Output the [X, Y] coordinate of the center of the cell containing the given text.  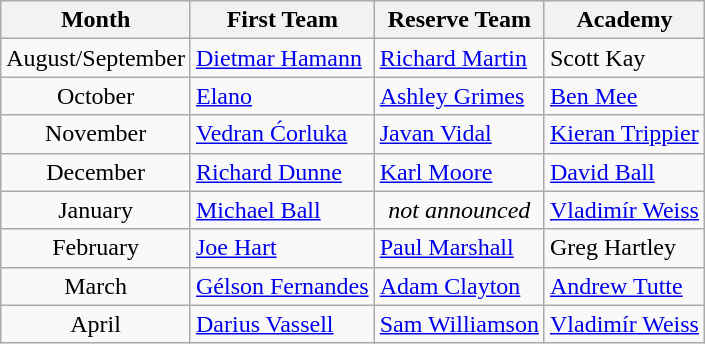
April [96, 324]
Scott Kay [624, 58]
November [96, 134]
Richard Martin [459, 58]
Karl Moore [459, 172]
Ashley Grimes [459, 96]
Michael Ball [282, 210]
not announced [459, 210]
Adam Clayton [459, 286]
March [96, 286]
First Team [282, 20]
Ben Mee [624, 96]
Month [96, 20]
Andrew Tutte [624, 286]
Gélson Fernandes [282, 286]
Richard Dunne [282, 172]
Darius Vassell [282, 324]
Vedran Ćorluka [282, 134]
Reserve Team [459, 20]
January [96, 210]
Joe Hart [282, 248]
Sam Williamson [459, 324]
August/September [96, 58]
October [96, 96]
Academy [624, 20]
February [96, 248]
Javan Vidal [459, 134]
Kieran Trippier [624, 134]
Dietmar Hamann [282, 58]
December [96, 172]
David Ball [624, 172]
Elano [282, 96]
Greg Hartley [624, 248]
Paul Marshall [459, 248]
